Extract the [X, Y] coordinate from the center of the cell holding the provided text.  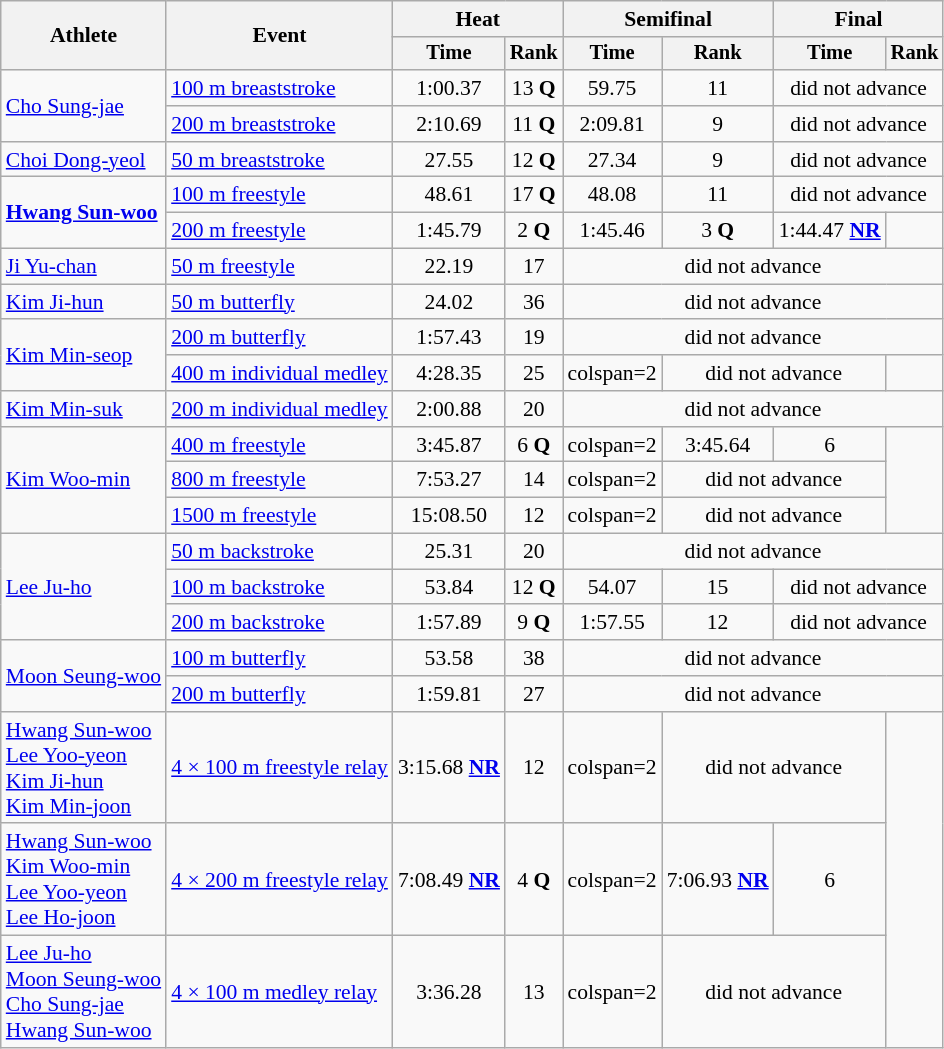
11 Q [534, 124]
3 Q [718, 231]
Semifinal [668, 19]
Ji Yu-chan [84, 267]
200 m freestyle [280, 231]
3:36.28 [449, 992]
50 m backstroke [280, 552]
48.61 [449, 195]
100 m backstroke [280, 587]
3:45.87 [449, 445]
15 [718, 587]
100 m freestyle [280, 195]
3:15.68 NR [449, 768]
Choi Dong-yeol [84, 160]
2:10.69 [449, 124]
100 m butterfly [280, 658]
13 [534, 992]
53.84 [449, 587]
2:09.81 [612, 124]
14 [534, 480]
25.31 [449, 552]
7:08.49 NR [449, 880]
200 m backstroke [280, 623]
27 [534, 694]
36 [534, 302]
2:00.88 [449, 409]
53.58 [449, 658]
4 Q [534, 880]
17 Q [534, 195]
Hwang Sun-wooKim Woo-minLee Yoo-yeonLee Ho-joon [84, 880]
50 m butterfly [280, 302]
7:53.27 [449, 480]
4 × 100 m freestyle relay [280, 768]
6 Q [534, 445]
1:45.79 [449, 231]
1:00.37 [449, 88]
27.34 [612, 160]
48.08 [612, 195]
25 [534, 373]
50 m breaststroke [280, 160]
7:06.93 NR [718, 880]
Lee Ju-ho [84, 588]
Final [859, 19]
4 × 200 m freestyle relay [280, 880]
1:57.55 [612, 623]
17 [534, 267]
Cho Sung-jae [84, 106]
9 Q [534, 623]
13 Q [534, 88]
Athlete [84, 36]
400 m individual medley [280, 373]
38 [534, 658]
54.07 [612, 587]
1:57.43 [449, 338]
Event [280, 36]
Kim Woo-min [84, 480]
1:57.89 [449, 623]
15:08.50 [449, 516]
2 Q [534, 231]
1500 m freestyle [280, 516]
4 × 100 m medley relay [280, 992]
Kim Ji-hun [84, 302]
800 m freestyle [280, 480]
Moon Seung-woo [84, 676]
200 m individual medley [280, 409]
59.75 [612, 88]
Hwang Sun-wooLee Yoo-yeonKim Ji-hun Kim Min-joon [84, 768]
3:45.64 [718, 445]
1:45.46 [612, 231]
22.19 [449, 267]
27.55 [449, 160]
19 [534, 338]
1:59.81 [449, 694]
200 m breaststroke [280, 124]
Kim Min-seop [84, 356]
1:44.47 NR [830, 231]
Lee Ju-hoMoon Seung-wooCho Sung-jaeHwang Sun-woo [84, 992]
Heat [478, 19]
Hwang Sun-woo [84, 212]
24.02 [449, 302]
400 m freestyle [280, 445]
4:28.35 [449, 373]
Kim Min-suk [84, 409]
100 m breaststroke [280, 88]
50 m freestyle [280, 267]
